Find where the given text appears and provide that cell's center as [x, y] coordinate. 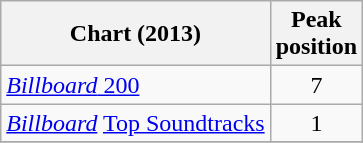
1 [316, 123]
Peakposition [316, 34]
7 [316, 85]
Billboard 200 [136, 85]
Billboard Top Soundtracks [136, 123]
Chart (2013) [136, 34]
